Find where the given text appears and provide that cell's center as (X, Y) coordinate. 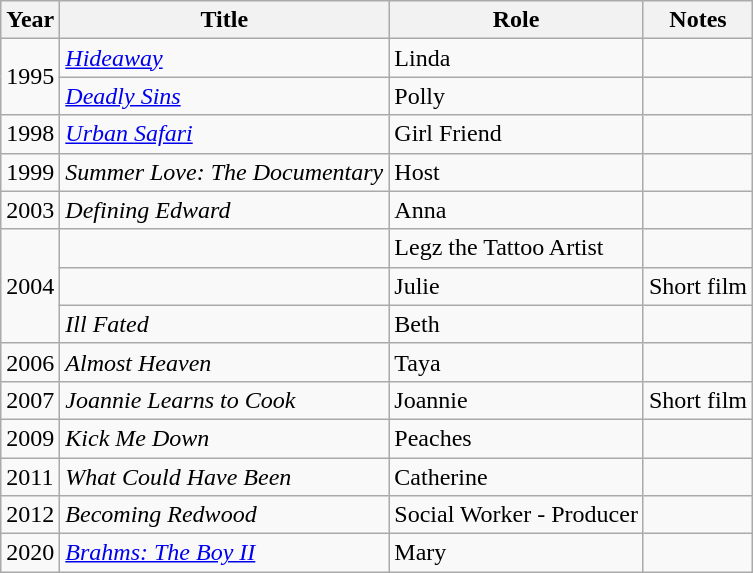
Beth (516, 324)
Almost Heaven (224, 362)
Joannie (516, 400)
Catherine (516, 477)
Anna (516, 210)
Summer Love: The Documentary (224, 172)
2020 (30, 553)
Ill Fated (224, 324)
Defining Edward (224, 210)
Notes (698, 20)
Role (516, 20)
Urban Safari (224, 134)
Brahms: The Boy II (224, 553)
2007 (30, 400)
Joannie Learns to Cook (224, 400)
Girl Friend (516, 134)
Host (516, 172)
1998 (30, 134)
Social Worker - Producer (516, 515)
Becoming Redwood (224, 515)
2004 (30, 286)
Kick Me Down (224, 438)
2011 (30, 477)
Legz the Tattoo Artist (516, 248)
Linda (516, 58)
Hideaway (224, 58)
2012 (30, 515)
Year (30, 20)
2009 (30, 438)
Deadly Sins (224, 96)
2003 (30, 210)
Peaches (516, 438)
1995 (30, 77)
Polly (516, 96)
Julie (516, 286)
Taya (516, 362)
Mary (516, 553)
2006 (30, 362)
Title (224, 20)
What Could Have Been (224, 477)
1999 (30, 172)
